From the cell containing the given text, extract its center point as (x, y) coordinate. 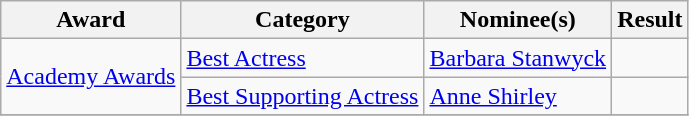
Result (650, 20)
Anne Shirley (518, 96)
Best Actress (302, 58)
Barbara Stanwyck (518, 58)
Best Supporting Actress (302, 96)
Award (91, 20)
Nominee(s) (518, 20)
Academy Awards (91, 77)
Category (302, 20)
